Locate the cell with the specified text and output its [x, y] center coordinate. 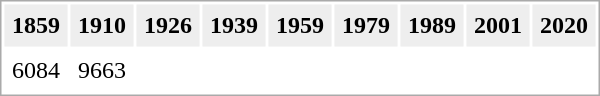
1959 [300, 25]
1926 [168, 25]
2020 [564, 25]
9663 [102, 71]
1979 [366, 25]
1910 [102, 25]
1989 [432, 25]
1939 [234, 25]
2001 [498, 25]
1859 [36, 25]
6084 [36, 71]
